Capture the cell that displays the provided text and extract its [X, Y] central coordinate. 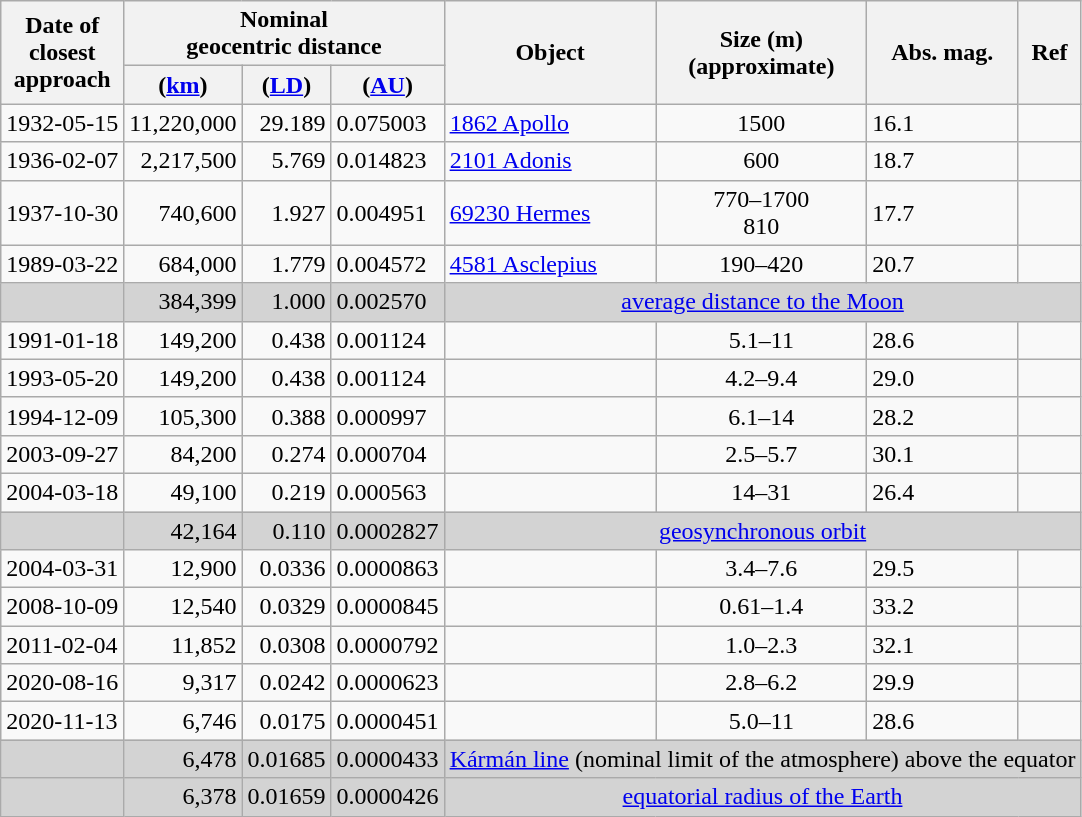
2101 Adonis [550, 161]
1.000 [286, 302]
1989-03-22 [62, 264]
26.4 [942, 492]
29.0 [942, 378]
18.7 [942, 161]
2004-03-31 [62, 569]
2004-03-18 [62, 492]
28.2 [942, 416]
0.000997 [388, 416]
2,217,500 [183, 161]
0.0000863 [388, 569]
6,478 [183, 759]
4.2–9.4 [761, 378]
1.0–2.3 [761, 645]
2020-11-13 [62, 721]
(km) [183, 85]
1932-05-15 [62, 123]
11,220,000 [183, 123]
1994-12-09 [62, 416]
29.189 [286, 123]
0.0000845 [388, 607]
0.002570 [388, 302]
0.000704 [388, 454]
Kármán line (nominal limit of the atmosphere) above the equator [762, 759]
0.004572 [388, 264]
Size (m)(approximate) [761, 52]
equatorial radius of the Earth [762, 797]
0.388 [286, 416]
740,600 [183, 212]
0.274 [286, 454]
0.000563 [388, 492]
1993-05-20 [62, 378]
12,540 [183, 607]
0.0242 [286, 683]
5.769 [286, 161]
0.61–1.4 [761, 607]
0.0000433 [388, 759]
0.004951 [388, 212]
6,378 [183, 797]
Object [550, 52]
69230 Hermes [550, 212]
0.014823 [388, 161]
600 [761, 161]
Date ofclosestapproach [62, 52]
0.0308 [286, 645]
1.779 [286, 264]
0.0329 [286, 607]
0.0000426 [388, 797]
12,900 [183, 569]
0.0000451 [388, 721]
33.2 [942, 607]
2003-09-27 [62, 454]
384,399 [183, 302]
0.0000792 [388, 645]
average distance to the Moon [762, 302]
684,000 [183, 264]
2.5–5.7 [761, 454]
5.0–11 [761, 721]
770–1700810 [761, 212]
0.01685 [286, 759]
29.5 [942, 569]
(AU) [388, 85]
geosynchronous orbit [762, 531]
0.0002827 [388, 531]
1500 [761, 123]
1991-01-18 [62, 340]
105,300 [183, 416]
84,200 [183, 454]
1.927 [286, 212]
Nominalgeocentric distance [284, 34]
0.110 [286, 531]
49,100 [183, 492]
6.1–14 [761, 416]
Abs. mag. [942, 52]
16.1 [942, 123]
11,852 [183, 645]
2008-10-09 [62, 607]
0.01659 [286, 797]
42,164 [183, 531]
5.1–11 [761, 340]
2.8–6.2 [761, 683]
14–31 [761, 492]
1936-02-07 [62, 161]
9,317 [183, 683]
2011-02-04 [62, 645]
190–420 [761, 264]
1937-10-30 [62, 212]
0.219 [286, 492]
29.9 [942, 683]
0.0336 [286, 569]
20.7 [942, 264]
Ref [1050, 52]
0.0000623 [388, 683]
0.0175 [286, 721]
(LD) [286, 85]
30.1 [942, 454]
32.1 [942, 645]
6,746 [183, 721]
17.7 [942, 212]
1862 Apollo [550, 123]
3.4–7.6 [761, 569]
4581 Asclepius [550, 264]
2020-08-16 [62, 683]
0.075003 [388, 123]
